Locate the cell with the specified text and output its [X, Y] center coordinate. 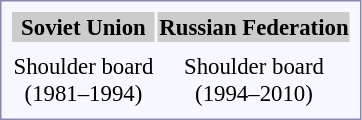
Russian Federation [254, 27]
Shoulder board (1981–1994) [84, 80]
Soviet Union [84, 27]
Shoulder board (1994–2010) [254, 80]
